Scan for the cell matching the given text and deliver its (X, Y) coordinate at center. 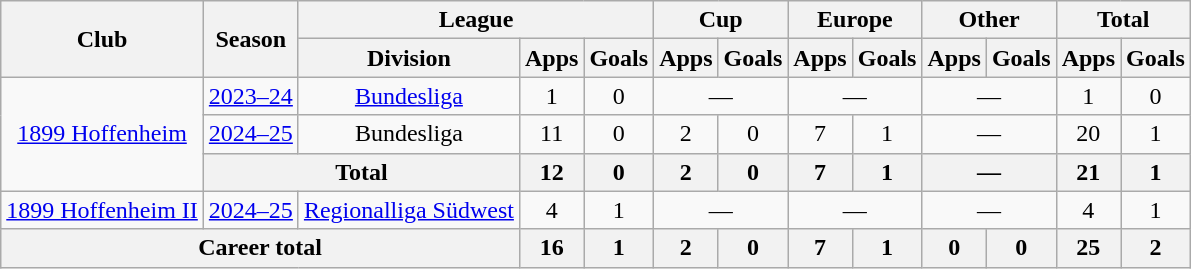
Division (408, 58)
Regionalliga Südwest (408, 210)
Other (989, 20)
League (476, 20)
Europe (855, 20)
1899 Hoffenheim (102, 134)
12 (551, 172)
2023–24 (250, 96)
Season (250, 39)
Club (102, 39)
25 (1088, 248)
1899 Hoffenheim II (102, 210)
Career total (260, 248)
20 (1088, 134)
21 (1088, 172)
11 (551, 134)
16 (551, 248)
Cup (721, 20)
